From the cell containing the given text, extract its center point as (x, y) coordinate. 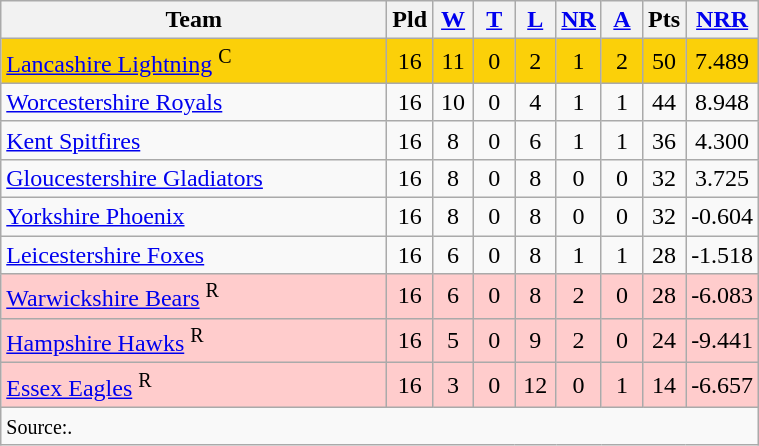
L (536, 20)
8.948 (722, 102)
Lancashire Lightning C (194, 62)
Kent Spitfires (194, 140)
Hampshire Hawks R (194, 340)
7.489 (722, 62)
9 (536, 340)
3.725 (722, 178)
10 (454, 102)
-0.604 (722, 217)
36 (664, 140)
Essex Eagles R (194, 386)
NRR (722, 20)
Gloucestershire Gladiators (194, 178)
Worcestershire Royals (194, 102)
T (494, 20)
Warwickshire Bears R (194, 296)
Yorkshire Phoenix (194, 217)
NR (579, 20)
Leicestershire Foxes (194, 255)
5 (454, 340)
24 (664, 340)
50 (664, 62)
Pld (410, 20)
Team (194, 20)
-1.518 (722, 255)
-6.657 (722, 386)
3 (454, 386)
Source:. (380, 426)
-6.083 (722, 296)
4.300 (722, 140)
11 (454, 62)
44 (664, 102)
A (622, 20)
12 (536, 386)
Pts (664, 20)
4 (536, 102)
14 (664, 386)
-9.441 (722, 340)
W (454, 20)
